Return [x, y] of the center of cell containing provided text 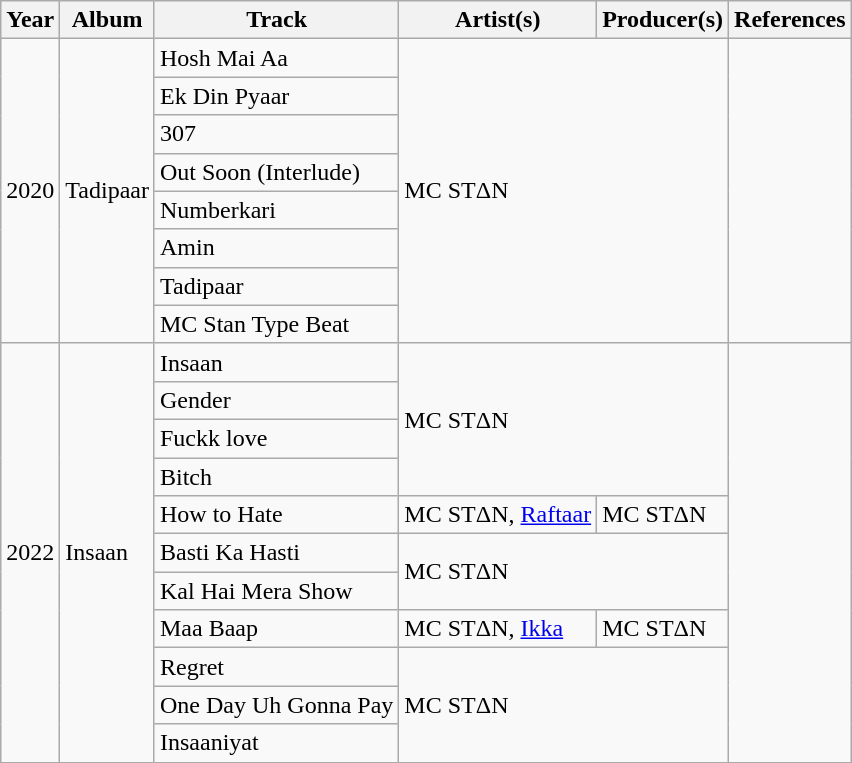
Ek Din Pyaar [276, 96]
MC STΔN, Ikka [498, 629]
Track [276, 20]
307 [276, 134]
Out Soon (Interlude) [276, 172]
Gender [276, 400]
Insaaniyat [276, 743]
Numberkari [276, 210]
Kal Hai Mera Show [276, 591]
Producer(s) [663, 20]
References [790, 20]
Year [30, 20]
Bitch [276, 477]
MC STΔN, Raftaar [498, 515]
Regret [276, 667]
2020 [30, 191]
Fuckk love [276, 438]
Basti Ka Hasti [276, 553]
2022 [30, 552]
Album [108, 20]
How to Hate [276, 515]
Artist(s) [498, 20]
One Day Uh Gonna Pay [276, 705]
Hosh Mai Aa [276, 58]
MC Stan Type Beat [276, 324]
Amin [276, 248]
Maa Baap [276, 629]
